Detect which cell encompasses the target text, then output its (X, Y) center coordinate. 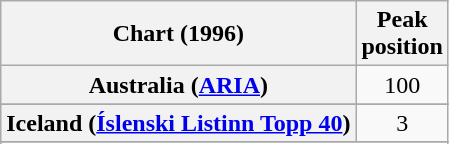
100 (402, 85)
3 (402, 123)
Chart (1996) (178, 34)
Australia (ARIA) (178, 85)
Iceland (Íslenski Listinn Topp 40) (178, 123)
Peakposition (402, 34)
